Capture the cell that displays the provided text and extract its (X, Y) central coordinate. 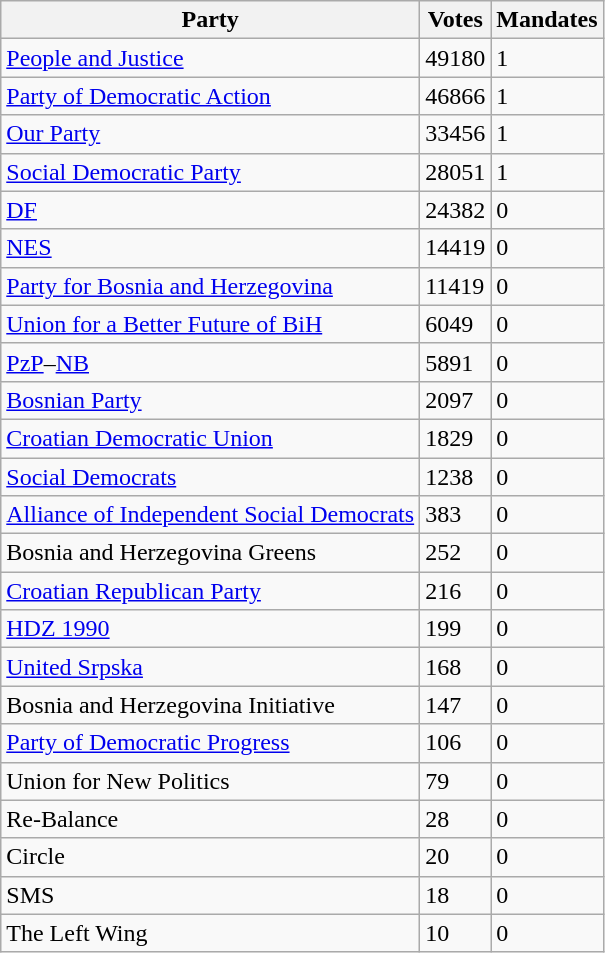
Alliance of Independent Social Democrats (210, 515)
Mandates (547, 20)
14419 (456, 248)
383 (456, 515)
46866 (456, 96)
HDZ 1990 (210, 629)
The Left Wing (210, 933)
Votes (456, 20)
DF (210, 210)
33456 (456, 134)
Circle (210, 857)
11419 (456, 286)
Croatian Democratic Union (210, 438)
Party (210, 20)
Social Democrats (210, 477)
Croatian Republican Party (210, 591)
147 (456, 705)
Bosnia and Herzegovina Initiative (210, 705)
2097 (456, 400)
Our Party (210, 134)
28 (456, 819)
PzP–NB (210, 362)
Social Democratic Party (210, 172)
Party for Bosnia and Herzegovina (210, 286)
Union for a Better Future of BiH (210, 324)
1829 (456, 438)
28051 (456, 172)
20 (456, 857)
6049 (456, 324)
Bosnian Party (210, 400)
24382 (456, 210)
199 (456, 629)
252 (456, 553)
49180 (456, 58)
Party of Democratic Progress (210, 743)
216 (456, 591)
Bosnia and Herzegovina Greens (210, 553)
Union for New Politics (210, 781)
NES (210, 248)
10 (456, 933)
SMS (210, 895)
168 (456, 667)
18 (456, 895)
79 (456, 781)
106 (456, 743)
5891 (456, 362)
United Srpska (210, 667)
1238 (456, 477)
Re-Balance (210, 819)
People and Justice (210, 58)
Party of Democratic Action (210, 96)
